Pinpoint the cell where the given text exists, returning its [x, y] midpoint coordinate. 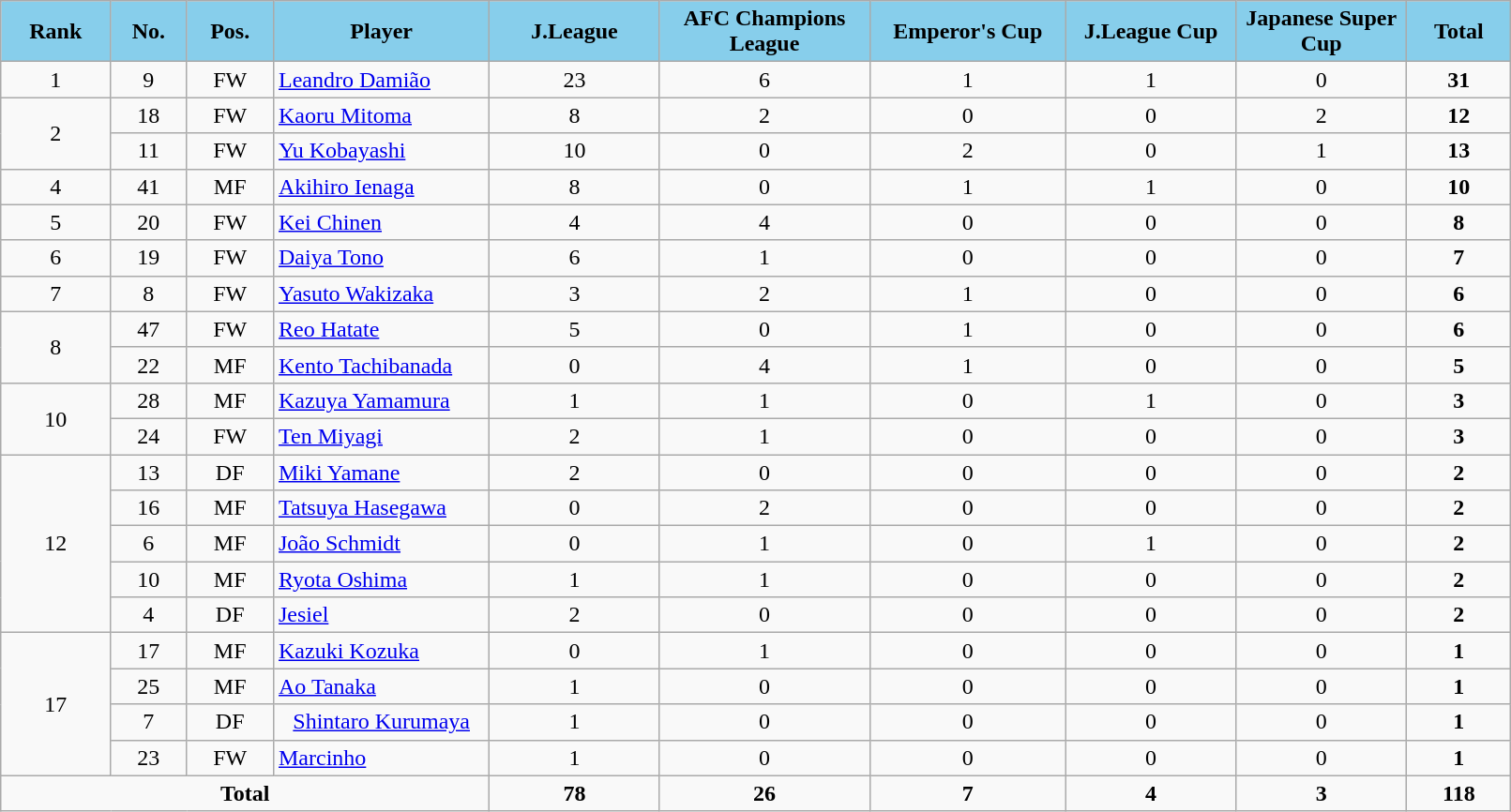
Pos. [231, 32]
20 [148, 222]
J.League Cup [1152, 32]
Reo Hatate [381, 329]
28 [148, 400]
Marcinho [381, 758]
Ryota Oshima [381, 579]
24 [148, 436]
9 [148, 80]
Rank [56, 32]
Leandro Damião [381, 80]
47 [148, 329]
118 [1459, 793]
26 [764, 793]
Ten Miyagi [381, 436]
Player [381, 32]
31 [1459, 80]
Tatsuya Hasegawa [381, 508]
41 [148, 187]
Yu Kobayashi [381, 151]
78 [574, 793]
16 [148, 508]
João Schmidt [381, 544]
Kazuki Kozuka [381, 651]
Kaoru Mitoma [381, 115]
25 [148, 686]
22 [148, 365]
Miki Yamane [381, 472]
Kento Tachibanada [381, 365]
Shintaro Kurumaya [381, 722]
Emperor's Cup [968, 32]
AFC Champions League [764, 32]
No. [148, 32]
18 [148, 115]
Japanese Super Cup [1322, 32]
Akihiro Ienaga [381, 187]
11 [148, 151]
Ao Tanaka [381, 686]
Kazuya Yamamura [381, 400]
Kei Chinen [381, 222]
Yasuto Wakizaka [381, 293]
Jesiel [381, 615]
Daiya Tono [381, 258]
19 [148, 258]
J.League [574, 32]
